For the text-containing cell, return its midpoint in [x, y] coordinate format. 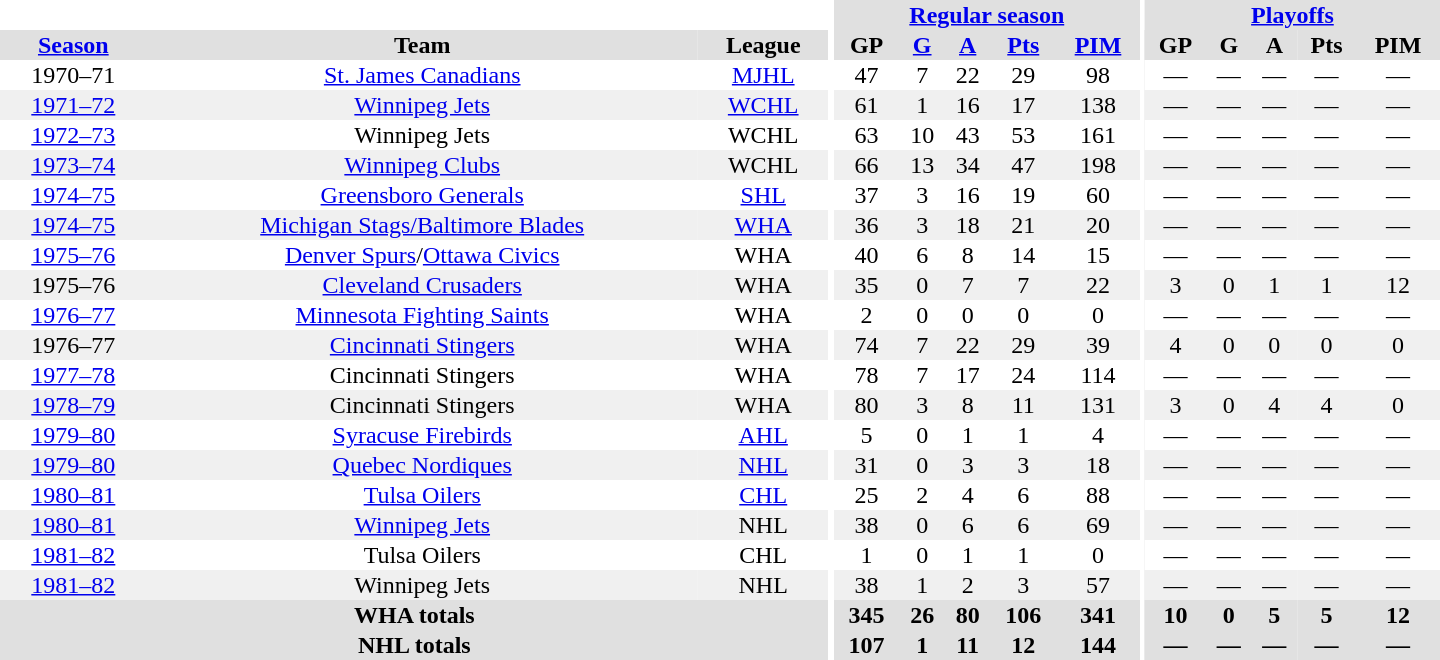
138 [1098, 105]
Michigan Stags/Baltimore Blades [422, 225]
39 [1098, 345]
61 [867, 105]
Greensboro Generals [422, 195]
57 [1098, 585]
1973–74 [74, 165]
WHA totals [414, 615]
26 [922, 615]
19 [1023, 195]
53 [1023, 135]
345 [867, 615]
Syracuse Firebirds [422, 435]
MJHL [764, 75]
1970–71 [74, 75]
21 [1023, 225]
24 [1023, 375]
161 [1098, 135]
1977–78 [74, 375]
114 [1098, 375]
37 [867, 195]
34 [968, 165]
69 [1098, 525]
106 [1023, 615]
35 [867, 285]
25 [867, 495]
131 [1098, 405]
66 [867, 165]
Cleveland Crusaders [422, 285]
36 [867, 225]
14 [1023, 255]
31 [867, 465]
NHL totals [414, 645]
15 [1098, 255]
Denver Spurs/Ottawa Civics [422, 255]
1972–73 [74, 135]
1978–79 [74, 405]
74 [867, 345]
78 [867, 375]
60 [1098, 195]
Winnipeg Clubs [422, 165]
40 [867, 255]
63 [867, 135]
St. James Canadians [422, 75]
198 [1098, 165]
AHL [764, 435]
43 [968, 135]
144 [1098, 645]
Season [74, 45]
Minnesota Fighting Saints [422, 315]
107 [867, 645]
Quebec Nordiques [422, 465]
13 [922, 165]
341 [1098, 615]
1971–72 [74, 105]
20 [1098, 225]
88 [1098, 495]
Team [422, 45]
SHL [764, 195]
League [764, 45]
Playoffs [1292, 15]
98 [1098, 75]
Regular season [987, 15]
